Identify which cell holds the provided text, then report its [X, Y] central coordinate. 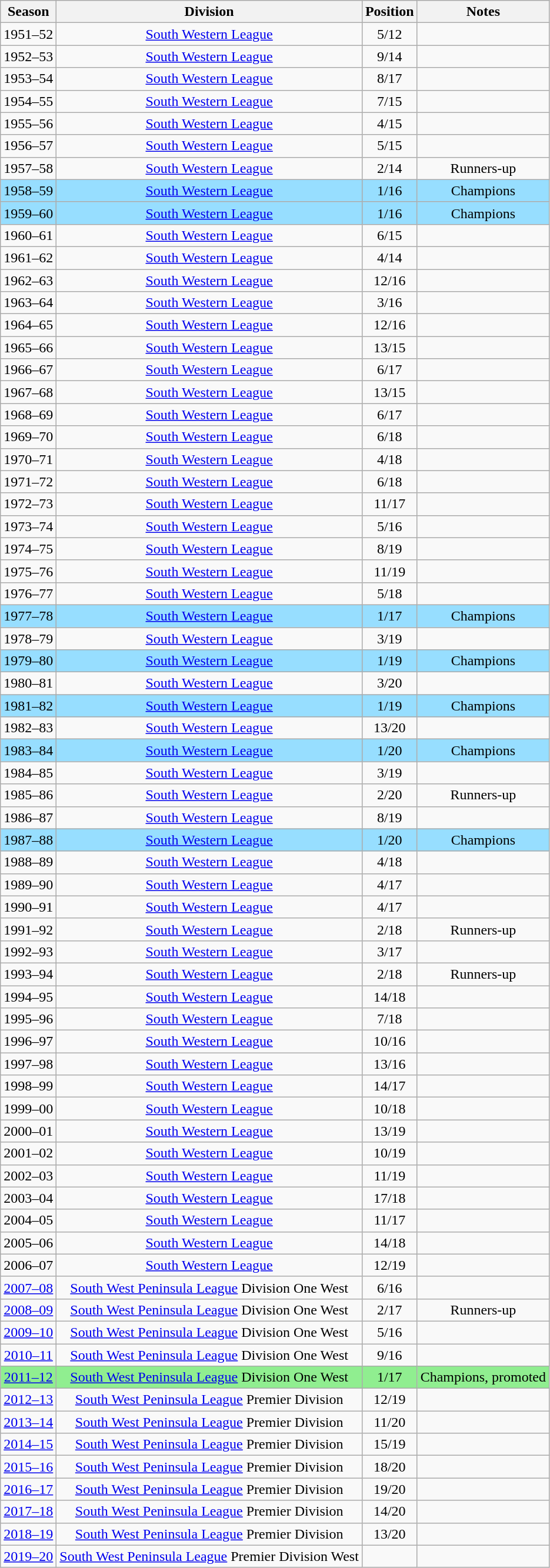
2013–14 [28, 1422]
1962–63 [28, 281]
5/15 [389, 146]
1986–87 [28, 818]
1999–00 [28, 1109]
2019–20 [28, 1556]
2004–05 [28, 1220]
13/19 [389, 1131]
1987–88 [28, 840]
6/16 [389, 1287]
1968–69 [28, 415]
1994–95 [28, 997]
2014–15 [28, 1444]
3/16 [389, 303]
2015–16 [28, 1467]
1952–53 [28, 56]
2012–13 [28, 1400]
1951–52 [28, 34]
1980–81 [28, 683]
1985–86 [28, 795]
1976–77 [28, 593]
8/17 [389, 79]
1969–70 [28, 437]
1965–66 [28, 348]
2016–17 [28, 1489]
South West Peninsula League Premier Division West [209, 1556]
1963–64 [28, 303]
1959–60 [28, 213]
1955–56 [28, 124]
2002–03 [28, 1176]
1967–68 [28, 392]
1988–89 [28, 862]
11/20 [389, 1422]
2017–18 [28, 1512]
1982–83 [28, 728]
2001–02 [28, 1153]
1992–93 [28, 952]
1979–80 [28, 661]
5/18 [389, 593]
2005–06 [28, 1243]
1975–76 [28, 571]
7/15 [389, 101]
1971–72 [28, 482]
1953–54 [28, 79]
6/15 [389, 235]
7/18 [389, 1019]
1957–58 [28, 168]
Season [28, 12]
1997–98 [28, 1064]
2010–11 [28, 1355]
1996–97 [28, 1042]
1954–55 [28, 101]
19/20 [389, 1489]
1964–65 [28, 325]
1956–57 [28, 146]
1990–91 [28, 907]
1983–84 [28, 750]
1998–99 [28, 1086]
2006–07 [28, 1265]
Position [389, 12]
1995–96 [28, 1019]
1981–82 [28, 706]
Division [209, 12]
3/20 [389, 683]
1970–71 [28, 459]
2000–01 [28, 1131]
1958–59 [28, 191]
10/16 [389, 1042]
9/16 [389, 1355]
10/19 [389, 1153]
1973–74 [28, 526]
14/17 [389, 1086]
2007–08 [28, 1287]
1966–67 [28, 370]
Notes [483, 12]
2/17 [389, 1310]
5/12 [389, 34]
1978–79 [28, 638]
9/14 [389, 56]
1961–62 [28, 258]
17/18 [389, 1198]
1974–75 [28, 549]
18/20 [389, 1467]
2018–19 [28, 1534]
1989–90 [28, 885]
2008–09 [28, 1310]
1991–92 [28, 929]
4/14 [389, 258]
2/20 [389, 795]
1984–85 [28, 773]
2011–12 [28, 1377]
4/15 [389, 124]
2003–04 [28, 1198]
13/16 [389, 1064]
14/20 [389, 1512]
1972–73 [28, 504]
Champions, promoted [483, 1377]
1993–94 [28, 974]
3/17 [389, 952]
1977–78 [28, 616]
2009–10 [28, 1332]
10/18 [389, 1109]
15/19 [389, 1444]
1960–61 [28, 235]
2/14 [389, 168]
